Search for the cell housing the specified text and yield its (x, y) center coordinate. 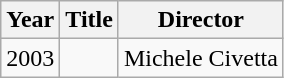
Michele Civetta (200, 58)
Title (90, 20)
2003 (30, 58)
Year (30, 20)
Director (200, 20)
